Scan for the cell matching the given text and deliver its [x, y] coordinate at center. 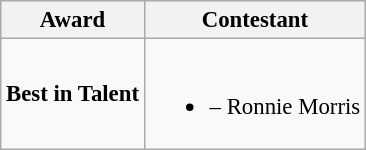
– Ronnie Morris [254, 94]
Best in Talent [73, 94]
Contestant [254, 20]
Award [73, 20]
